Search for the cell housing the specified text and yield its (X, Y) center coordinate. 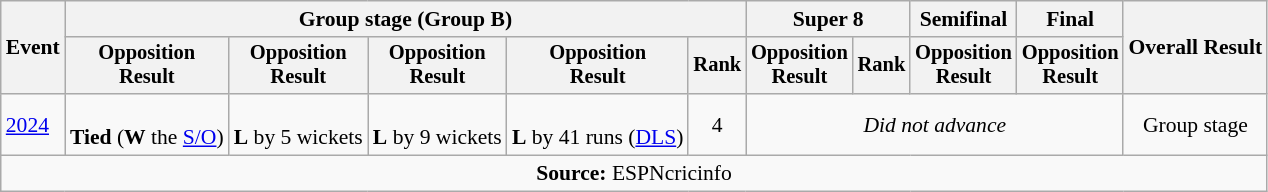
Group stage (Group B) (406, 19)
L by 5 wickets (298, 124)
2024 (33, 124)
Did not advance (934, 124)
L by 9 wickets (438, 124)
Super 8 (828, 19)
Tied (W the S/O) (147, 124)
Overall Result (1195, 48)
Semifinal (964, 19)
Event (33, 48)
Source: ESPNcricinfo (634, 174)
L by 41 runs (DLS) (598, 124)
4 (717, 124)
Group stage (1195, 124)
Final (1070, 19)
